For the text-containing cell, return its midpoint in [x, y] coordinate format. 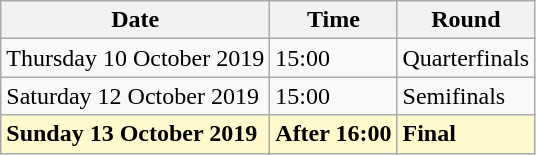
Thursday 10 October 2019 [136, 58]
Round [466, 20]
Date [136, 20]
Final [466, 134]
After 16:00 [334, 134]
Sunday 13 October 2019 [136, 134]
Semifinals [466, 96]
Quarterfinals [466, 58]
Saturday 12 October 2019 [136, 96]
Time [334, 20]
